Return the (x, y) coordinate for the center point of the cell that contains the specified text.  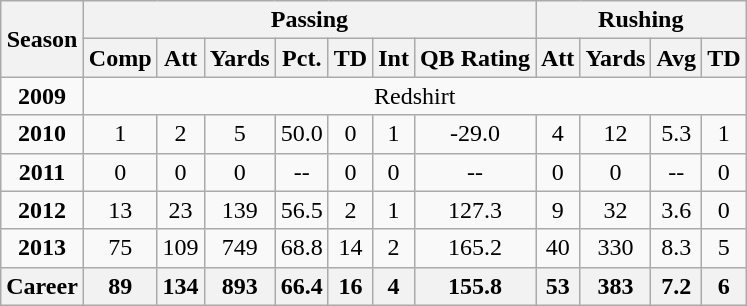
127.3 (474, 210)
Rushing (642, 20)
-29.0 (474, 134)
3.6 (676, 210)
23 (180, 210)
2013 (42, 248)
75 (120, 248)
Season (42, 39)
330 (616, 248)
165.2 (474, 248)
6 (724, 286)
56.5 (302, 210)
53 (558, 286)
2009 (42, 96)
Int (394, 58)
Comp (120, 58)
68.8 (302, 248)
383 (616, 286)
89 (120, 286)
Career (42, 286)
Passing (309, 20)
893 (240, 286)
109 (180, 248)
Pct. (302, 58)
2010 (42, 134)
2012 (42, 210)
8.3 (676, 248)
66.4 (302, 286)
32 (616, 210)
2011 (42, 172)
139 (240, 210)
14 (350, 248)
9 (558, 210)
7.2 (676, 286)
5.3 (676, 134)
50.0 (302, 134)
749 (240, 248)
40 (558, 248)
155.8 (474, 286)
12 (616, 134)
Avg (676, 58)
QB Rating (474, 58)
134 (180, 286)
13 (120, 210)
Redshirt (414, 96)
16 (350, 286)
